Detect which cell encompasses the target text, then output its [x, y] center coordinate. 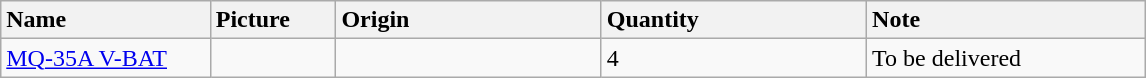
4 [734, 58]
Name [106, 20]
Note [1006, 20]
Picture [273, 20]
To be delivered [1006, 58]
Origin [468, 20]
Quantity [734, 20]
MQ-35A V-BAT [106, 58]
